Return [X, Y] of the center of cell containing provided text 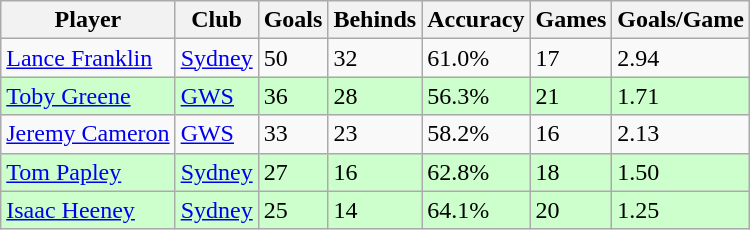
25 [293, 210]
1.25 [681, 210]
Goals [293, 20]
Games [571, 20]
36 [293, 96]
50 [293, 58]
Player [88, 20]
Goals/Game [681, 20]
17 [571, 58]
Tom Papley [88, 172]
27 [293, 172]
2.94 [681, 58]
Isaac Heeney [88, 210]
Lance Franklin [88, 58]
23 [375, 134]
18 [571, 172]
62.8% [476, 172]
21 [571, 96]
1.50 [681, 172]
Behinds [375, 20]
1.71 [681, 96]
28 [375, 96]
56.3% [476, 96]
2.13 [681, 134]
Club [216, 20]
20 [571, 210]
32 [375, 58]
64.1% [476, 210]
61.0% [476, 58]
58.2% [476, 134]
14 [375, 210]
33 [293, 134]
Toby Greene [88, 96]
Jeremy Cameron [88, 134]
Accuracy [476, 20]
